Determine the [x, y] coordinate at the center of the cell enclosing the given text.  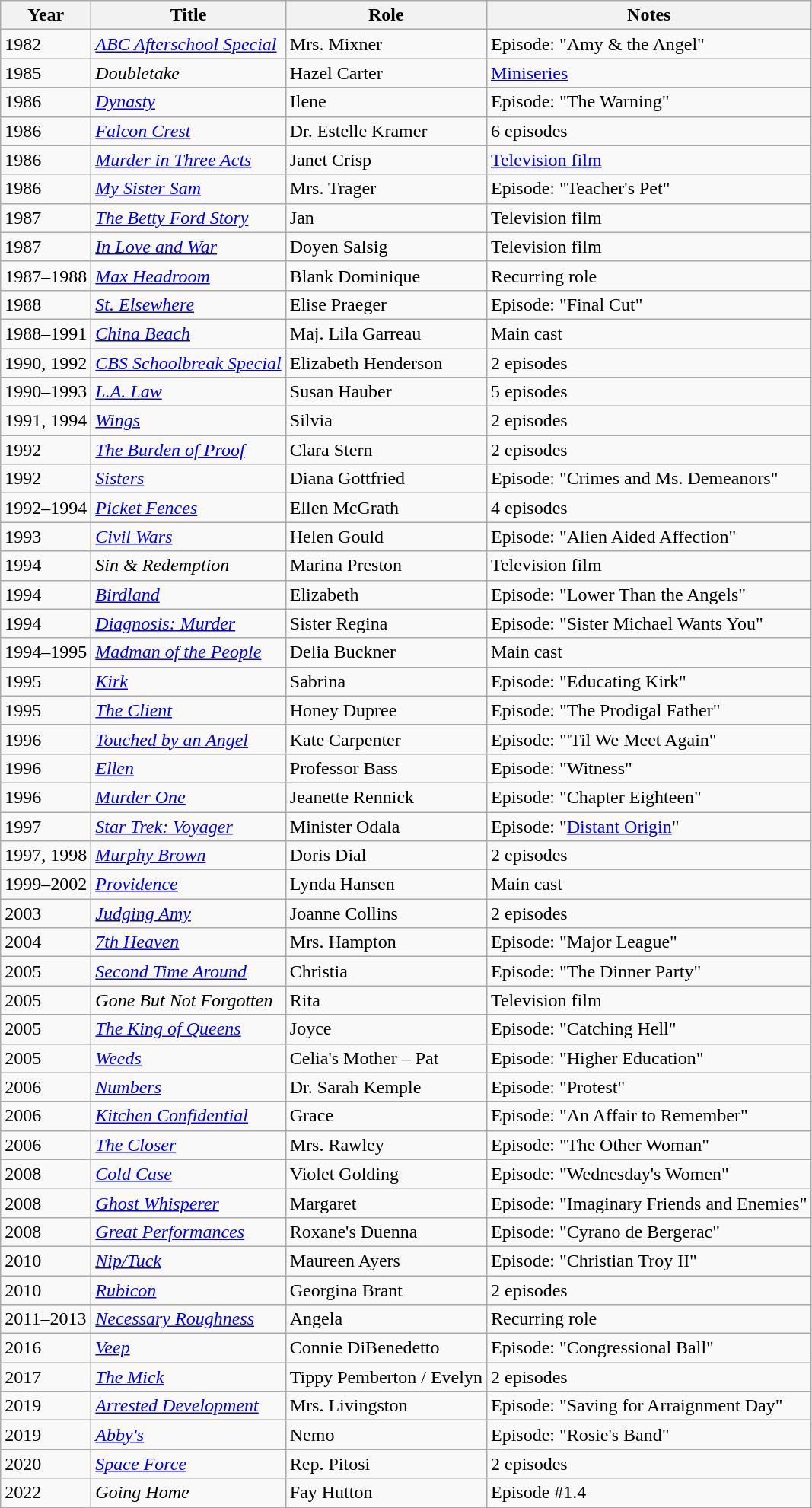
Providence [189, 885]
Margaret [386, 1203]
Miniseries [648, 73]
Minister Odala [386, 826]
Marina Preston [386, 566]
Episode: "Christian Troy II" [648, 1261]
Rita [386, 1000]
7th Heaven [189, 942]
Murder One [189, 797]
Madman of the People [189, 652]
In Love and War [189, 247]
2020 [46, 1464]
Episode #1.4 [648, 1493]
Episode: "Rosie's Band" [648, 1435]
Kate Carpenter [386, 739]
Susan Hauber [386, 392]
Episode: "The Other Woman" [648, 1145]
Violet Golding [386, 1174]
Blank Dominique [386, 276]
Episode: "Distant Origin" [648, 826]
Episode: "Major League" [648, 942]
Elise Praeger [386, 304]
Ilene [386, 102]
Falcon Crest [189, 131]
1988–1991 [46, 333]
Necessary Roughness [189, 1319]
Episode: "Cyrano de Bergerac" [648, 1232]
Cold Case [189, 1174]
Sin & Redemption [189, 566]
Wings [189, 421]
Professor Bass [386, 768]
Honey Dupree [386, 710]
1991, 1994 [46, 421]
Episode: "Saving for Arraignment Day" [648, 1406]
Numbers [189, 1087]
Ellen [189, 768]
Doyen Salsig [386, 247]
Roxane's Duenna [386, 1232]
Ghost Whisperer [189, 1203]
My Sister Sam [189, 189]
Episode: "Teacher's Pet" [648, 189]
Episode: "Chapter Eighteen" [648, 797]
St. Elsewhere [189, 304]
Nip/Tuck [189, 1261]
Birdland [189, 595]
1993 [46, 537]
Lynda Hansen [386, 885]
2016 [46, 1348]
Rep. Pitosi [386, 1464]
2017 [46, 1377]
2022 [46, 1493]
1992–1994 [46, 508]
Maj. Lila Garreau [386, 333]
Episode: "Witness" [648, 768]
1997 [46, 826]
The Betty Ford Story [189, 218]
6 episodes [648, 131]
Mrs. Livingston [386, 1406]
Episode: "Amy & the Angel" [648, 44]
Episode: "Sister Michael Wants You" [648, 623]
Sabrina [386, 681]
Janet Crisp [386, 160]
Dynasty [189, 102]
Episode: "Protest" [648, 1087]
Murphy Brown [189, 856]
ABC Afterschool Special [189, 44]
Maureen Ayers [386, 1261]
Going Home [189, 1493]
Civil Wars [189, 537]
Second Time Around [189, 971]
Jan [386, 218]
Episode: "Wednesday's Women" [648, 1174]
The Closer [189, 1145]
Christia [386, 971]
Episode: "The Dinner Party" [648, 971]
Episode: "Final Cut" [648, 304]
4 episodes [648, 508]
1990, 1992 [46, 363]
The Burden of Proof [189, 450]
Rubicon [189, 1290]
Episode: "Imaginary Friends and Enemies" [648, 1203]
Kitchen Confidential [189, 1116]
The Client [189, 710]
1982 [46, 44]
1985 [46, 73]
Episode: "The Warning" [648, 102]
Elizabeth Henderson [386, 363]
Dr. Estelle Kramer [386, 131]
Angela [386, 1319]
Connie DiBenedetto [386, 1348]
2003 [46, 913]
Nemo [386, 1435]
Mrs. Hampton [386, 942]
1997, 1998 [46, 856]
Episode: "An Affair to Remember" [648, 1116]
Episode: "Catching Hell" [648, 1029]
Judging Amy [189, 913]
Grace [386, 1116]
Episode: "Educating Kirk" [648, 681]
Diana Gottfried [386, 479]
Doris Dial [386, 856]
Elizabeth [386, 595]
Joanne Collins [386, 913]
Great Performances [189, 1232]
Georgina Brant [386, 1290]
Notes [648, 15]
1990–1993 [46, 392]
Weeds [189, 1058]
Title [189, 15]
Silvia [386, 421]
L.A. Law [189, 392]
1999–2002 [46, 885]
Episode: "Lower Than the Angels" [648, 595]
Sister Regina [386, 623]
China Beach [189, 333]
Episode: "Alien Aided Affection" [648, 537]
Episode: "'Til We Meet Again" [648, 739]
The Mick [189, 1377]
Jeanette Rennick [386, 797]
Kirk [189, 681]
Max Headroom [189, 276]
Mrs. Trager [386, 189]
2004 [46, 942]
Arrested Development [189, 1406]
CBS Schoolbreak Special [189, 363]
Star Trek: Voyager [189, 826]
The King of Queens [189, 1029]
Abby's [189, 1435]
Episode: "Congressional Ball" [648, 1348]
Episode: "Crimes and Ms. Demeanors" [648, 479]
Tippy Pemberton / Evelyn [386, 1377]
Role [386, 15]
Diagnosis: Murder [189, 623]
1994–1995 [46, 652]
Mrs. Mixner [386, 44]
5 episodes [648, 392]
Clara Stern [386, 450]
Mrs. Rawley [386, 1145]
Ellen McGrath [386, 508]
Gone But Not Forgotten [189, 1000]
Helen Gould [386, 537]
Episode: "Higher Education" [648, 1058]
Space Force [189, 1464]
Veep [189, 1348]
Picket Fences [189, 508]
Delia Buckner [386, 652]
1988 [46, 304]
Year [46, 15]
Fay Hutton [386, 1493]
Murder in Three Acts [189, 160]
Dr. Sarah Kemple [386, 1087]
Doubletake [189, 73]
2011–2013 [46, 1319]
Sisters [189, 479]
Hazel Carter [386, 73]
Touched by an Angel [189, 739]
Joyce [386, 1029]
1987–1988 [46, 276]
Celia's Mother – Pat [386, 1058]
Episode: "The Prodigal Father" [648, 710]
